Search for the cell housing the specified text and yield its [X, Y] center coordinate. 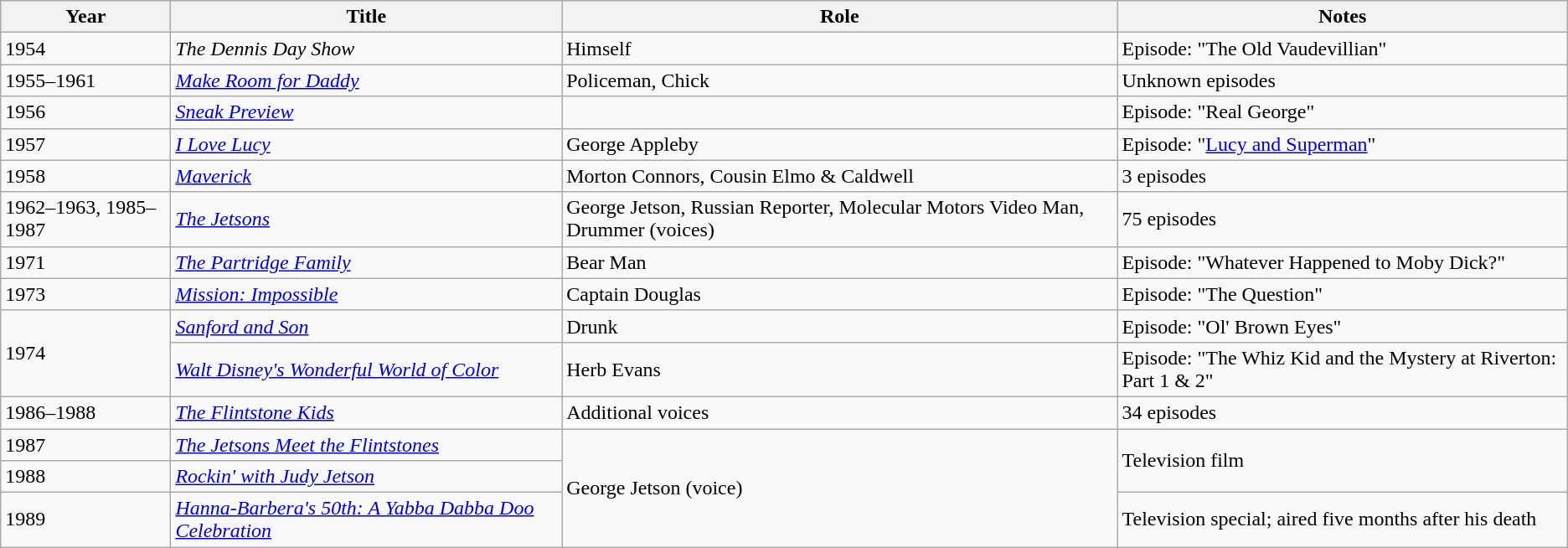
1958 [85, 176]
Rockin' with Judy Jetson [367, 477]
Hanna-Barbera's 50th: A Yabba Dabba Doo Celebration [367, 520]
Notes [1342, 17]
Episode: "Lucy and Superman" [1342, 144]
Morton Connors, Cousin Elmo & Caldwell [839, 176]
Make Room for Daddy [367, 80]
George Jetson (voice) [839, 488]
The Dennis Day Show [367, 49]
Mission: Impossible [367, 294]
Title [367, 17]
Episode: "The Question" [1342, 294]
Role [839, 17]
Year [85, 17]
Sanford and Son [367, 326]
Episode: "Real George" [1342, 112]
1986–1988 [85, 412]
The Jetsons Meet the Flintstones [367, 445]
Additional voices [839, 412]
1974 [85, 354]
Episode: "The Old Vaudevillian" [1342, 49]
George Appleby [839, 144]
Herb Evans [839, 369]
1962–1963, 1985–1987 [85, 220]
1957 [85, 144]
1954 [85, 49]
Himself [839, 49]
Episode: "Whatever Happened to Moby Dick?" [1342, 262]
Captain Douglas [839, 294]
Episode: "Ol' Brown Eyes" [1342, 326]
The Jetsons [367, 220]
Walt Disney's Wonderful World of Color [367, 369]
1988 [85, 477]
Unknown episodes [1342, 80]
34 episodes [1342, 412]
I Love Lucy [367, 144]
1987 [85, 445]
Television special; aired five months after his death [1342, 520]
Drunk [839, 326]
Episode: "The Whiz Kid and the Mystery at Riverton: Part 1 & 2" [1342, 369]
George Jetson, Russian Reporter, Molecular Motors Video Man, Drummer (voices) [839, 220]
1989 [85, 520]
75 episodes [1342, 220]
Television film [1342, 461]
1955–1961 [85, 80]
Sneak Preview [367, 112]
1971 [85, 262]
Bear Man [839, 262]
The Partridge Family [367, 262]
1956 [85, 112]
1973 [85, 294]
The Flintstone Kids [367, 412]
3 episodes [1342, 176]
Maverick [367, 176]
Policeman, Chick [839, 80]
